Detect which cell encompasses the target text, then output its [x, y] center coordinate. 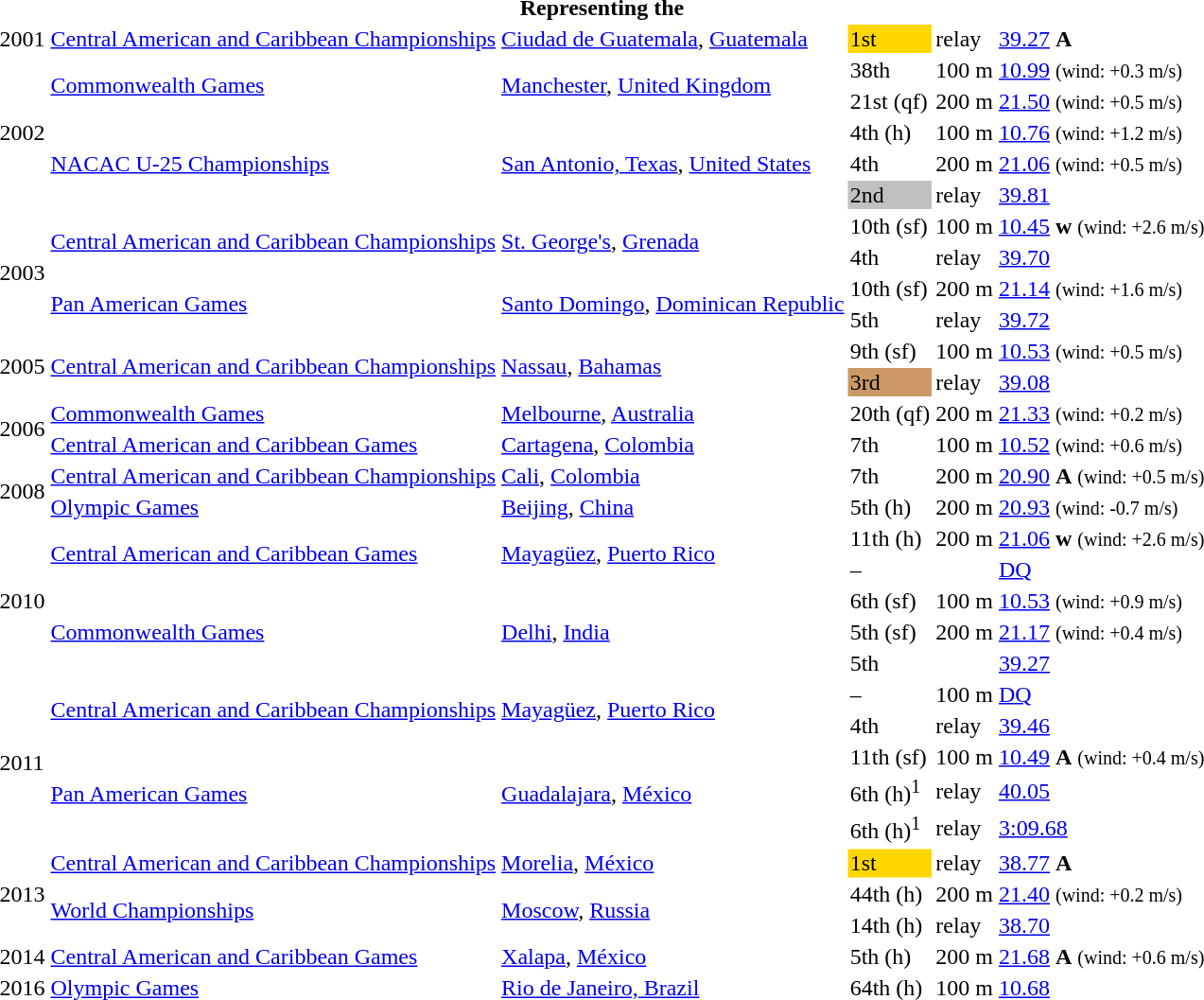
Ciudad de Guatemala, Guatemala [673, 39]
21st (qf) [890, 101]
4th (h) [890, 132]
14th (h) [890, 925]
38th [890, 70]
Xalapa, México [673, 956]
Cartagena, Colombia [673, 445]
5th (sf) [890, 632]
Santo Domingo, Dominican Republic [673, 305]
Guadalajara, México [673, 795]
11th (sf) [890, 757]
Olympic Games [273, 507]
20th (qf) [890, 413]
Delhi, India [673, 632]
Morelia, México [673, 863]
Beijing, China [673, 507]
Cali, Colombia [673, 476]
Melbourne, Australia [673, 413]
9th (sf) [890, 351]
11th (h) [890, 538]
Nassau, Bahamas [673, 367]
Manchester, United Kingdom [673, 85]
Moscow, Russia [673, 910]
6th (sf) [890, 601]
St. George's, Grenada [673, 242]
San Antonio, Texas, United States [673, 164]
NACAC U-25 Championships [273, 164]
World Championships [273, 910]
44th (h) [890, 894]
3rd [890, 382]
2nd [890, 195]
